Locate the cell with the specified text and output its [x, y] center coordinate. 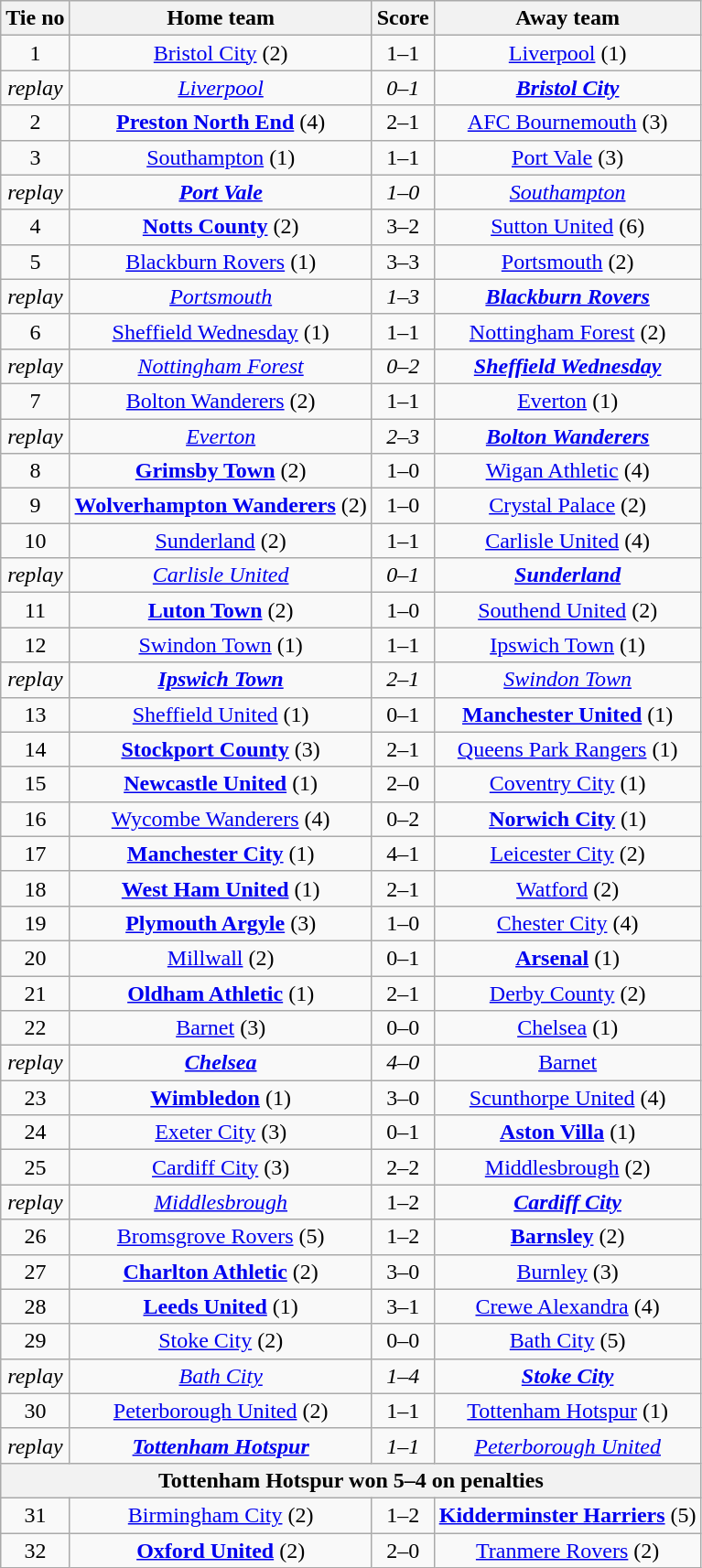
Port Vale (3) [567, 157]
West Ham United (1) [221, 888]
23 [35, 1098]
24 [35, 1133]
AFC Bournemouth (3) [567, 123]
Sunderland [567, 575]
19 [35, 923]
Peterborough United (2) [221, 1411]
Scunthorpe United (4) [567, 1098]
Southampton (1) [221, 157]
Manchester City (1) [221, 854]
Bath City [221, 1376]
Blackburn Rovers [567, 296]
Queens Park Rangers (1) [567, 749]
6 [35, 331]
3–1 [403, 1306]
Plymouth Argyle (3) [221, 923]
3–2 [403, 227]
Barnet (3) [221, 1028]
Notts County (2) [221, 227]
30 [35, 1411]
Wimbledon (1) [221, 1098]
1 [35, 53]
Away team [567, 18]
7 [35, 401]
1–3 [403, 296]
Everton [221, 436]
Bristol City (2) [221, 53]
20 [35, 958]
Liverpool (1) [567, 53]
Bromsgrove Rovers (5) [221, 1237]
16 [35, 819]
Barnet [567, 1063]
Tie no [35, 18]
22 [35, 1028]
Birmingham City (2) [221, 1515]
Nottingham Forest [221, 366]
Millwall (2) [221, 958]
Sunderland (2) [221, 541]
Stoke City [567, 1376]
Sheffield Wednesday (1) [221, 331]
Oldham Athletic (1) [221, 993]
14 [35, 749]
Sutton United (6) [567, 227]
Burnley (3) [567, 1272]
Chelsea [221, 1063]
Bolton Wanderers [567, 436]
5 [35, 262]
Tottenham Hotspur (1) [567, 1411]
4–0 [403, 1063]
Port Vale [221, 192]
Watford (2) [567, 888]
Blackburn Rovers (1) [221, 262]
26 [35, 1237]
Portsmouth (2) [567, 262]
Bath City (5) [567, 1341]
Tranmere Rovers (2) [567, 1551]
3 [35, 157]
Portsmouth [221, 296]
27 [35, 1272]
25 [35, 1167]
15 [35, 784]
Carlisle United [221, 575]
Grimsby Town (2) [221, 471]
Chelsea (1) [567, 1028]
Leicester City (2) [567, 854]
Cardiff City (3) [221, 1167]
4–1 [403, 854]
Barnsley (2) [567, 1237]
Norwich City (1) [567, 819]
Wolverhampton Wanderers (2) [221, 506]
10 [35, 541]
Kidderminster Harriers (5) [567, 1515]
Sheffield Wednesday [567, 366]
Exeter City (3) [221, 1133]
3–3 [403, 262]
Ipswich Town (1) [567, 645]
2–3 [403, 436]
Ipswich Town [221, 680]
9 [35, 506]
Chester City (4) [567, 923]
1–4 [403, 1376]
8 [35, 471]
Crystal Palace (2) [567, 506]
Carlisle United (4) [567, 541]
Southampton [567, 192]
Stockport County (3) [221, 749]
Southend United (2) [567, 610]
Cardiff City [567, 1202]
Swindon Town (1) [221, 645]
Manchester United (1) [567, 714]
Tottenham Hotspur won 5–4 on penalties [351, 1480]
2 [35, 123]
17 [35, 854]
Sheffield United (1) [221, 714]
Bolton Wanderers (2) [221, 401]
Liverpool [221, 88]
Leeds United (1) [221, 1306]
Arsenal (1) [567, 958]
Wigan Athletic (4) [567, 471]
Bristol City [567, 88]
18 [35, 888]
Stoke City (2) [221, 1341]
Middlesbrough (2) [567, 1167]
Score [403, 18]
Swindon Town [567, 680]
Tottenham Hotspur [221, 1445]
Aston Villa (1) [567, 1133]
Charlton Athletic (2) [221, 1272]
Newcastle United (1) [221, 784]
28 [35, 1306]
11 [35, 610]
Nottingham Forest (2) [567, 331]
32 [35, 1551]
Everton (1) [567, 401]
4 [35, 227]
Preston North End (4) [221, 123]
13 [35, 714]
Oxford United (2) [221, 1551]
12 [35, 645]
Peterborough United [567, 1445]
21 [35, 993]
31 [35, 1515]
2–2 [403, 1167]
Wycombe Wanderers (4) [221, 819]
29 [35, 1341]
Luton Town (2) [221, 610]
Middlesbrough [221, 1202]
Derby County (2) [567, 993]
Home team [221, 18]
Coventry City (1) [567, 784]
Crewe Alexandra (4) [567, 1306]
